Search for the cell housing the specified text and yield its [x, y] center coordinate. 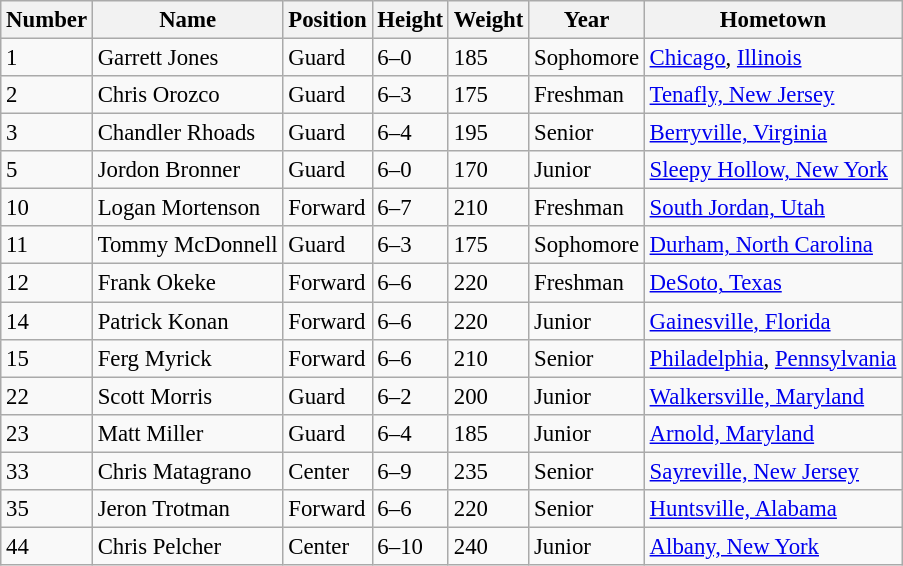
DeSoto, Texas [772, 283]
Berryville, Virginia [772, 133]
3 [47, 133]
Height [410, 20]
Ferg Myrick [188, 358]
Patrick Konan [188, 321]
Tenafly, New Jersey [772, 95]
Chris Matagrano [188, 471]
6–7 [410, 208]
35 [47, 509]
195 [488, 133]
14 [47, 321]
Matt Miller [188, 433]
Scott Morris [188, 396]
South Jordan, Utah [772, 208]
Philadelphia, Pennsylvania [772, 358]
Frank Okeke [188, 283]
Walkersville, Maryland [772, 396]
Huntsville, Alabama [772, 509]
Logan Mortenson [188, 208]
23 [47, 433]
Chris Orozco [188, 95]
33 [47, 471]
Jeron Trotman [188, 509]
6–2 [410, 396]
Durham, North Carolina [772, 245]
Sayreville, New Jersey [772, 471]
Sleepy Hollow, New York [772, 170]
12 [47, 283]
11 [47, 245]
Weight [488, 20]
Tommy McDonnell [188, 245]
6–9 [410, 471]
Jordon Bronner [188, 170]
2 [47, 95]
Year [587, 20]
Chandler Rhoads [188, 133]
Hometown [772, 20]
170 [488, 170]
Chris Pelcher [188, 546]
5 [47, 170]
Name [188, 20]
Arnold, Maryland [772, 433]
15 [47, 358]
Gainesville, Florida [772, 321]
6–10 [410, 546]
Position [328, 20]
Garrett Jones [188, 58]
1 [47, 58]
Albany, New York [772, 546]
10 [47, 208]
235 [488, 471]
Chicago, Illinois [772, 58]
Number [47, 20]
200 [488, 396]
240 [488, 546]
44 [47, 546]
22 [47, 396]
